For the text-containing cell, return its midpoint in [x, y] coordinate format. 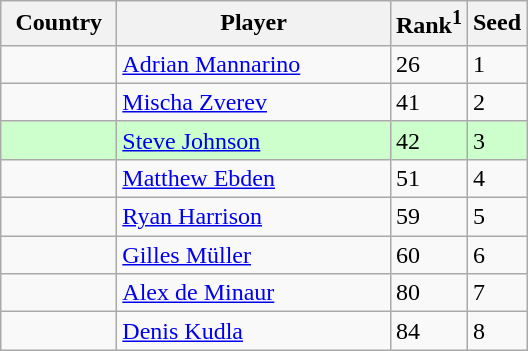
Matthew Ebden [254, 178]
Gilles Müller [254, 255]
Steve Johnson [254, 140]
4 [496, 178]
8 [496, 331]
84 [428, 331]
26 [428, 64]
Player [254, 24]
1 [496, 64]
59 [428, 217]
5 [496, 217]
3 [496, 140]
51 [428, 178]
60 [428, 255]
7 [496, 293]
Alex de Minaur [254, 293]
Country [59, 24]
Seed [496, 24]
41 [428, 102]
Mischa Zverev [254, 102]
2 [496, 102]
6 [496, 255]
80 [428, 293]
Rank1 [428, 24]
Denis Kudla [254, 331]
Ryan Harrison [254, 217]
Adrian Mannarino [254, 64]
42 [428, 140]
